Provide the (x, y) coordinate of the cell's center where the given text is located.  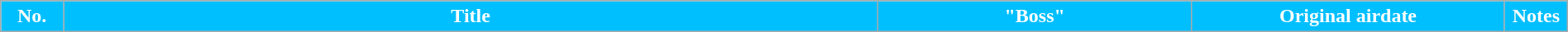
Title (471, 16)
Original airdate (1348, 16)
No. (32, 16)
"Boss" (1035, 16)
Notes (1536, 16)
